Find where the given text appears and provide that cell's center as [X, Y] coordinate. 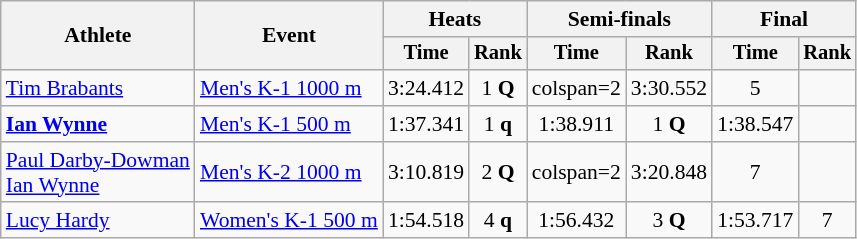
1 q [498, 124]
1:56.432 [576, 221]
3:24.412 [426, 88]
Athlete [98, 36]
Women's K-1 500 m [289, 221]
5 [755, 88]
1:38.911 [576, 124]
Paul Darby-DowmanIan Wynne [98, 172]
4 q [498, 221]
1:54.518 [426, 221]
Event [289, 36]
3 Q [669, 221]
Lucy Hardy [98, 221]
Tim Brabants [98, 88]
Heats [455, 19]
1:38.547 [755, 124]
3:10.819 [426, 172]
Men's K-2 1000 m [289, 172]
Men's K-1 1000 m [289, 88]
Men's K-1 500 m [289, 124]
1:53.717 [755, 221]
1:37.341 [426, 124]
Semi-finals [620, 19]
Ian Wynne [98, 124]
3:30.552 [669, 88]
3:20.848 [669, 172]
2 Q [498, 172]
Final [784, 19]
